Pinpoint the cell where the given text exists, returning its [X, Y] midpoint coordinate. 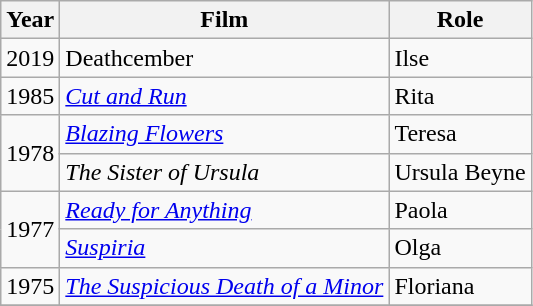
Film [224, 20]
1977 [30, 229]
1985 [30, 96]
Teresa [460, 134]
Floriana [460, 286]
Olga [460, 248]
1978 [30, 153]
Deathcember [224, 58]
1975 [30, 286]
Cut and Run [224, 96]
The Sister of Ursula [224, 172]
Year [30, 20]
Rita [460, 96]
The Suspicious Death of a Minor [224, 286]
2019 [30, 58]
Ilse [460, 58]
Blazing Flowers [224, 134]
Ursula Beyne [460, 172]
Ready for Anything [224, 210]
Role [460, 20]
Suspiria [224, 248]
Paola [460, 210]
